Identify which cell holds the provided text, then report its [x, y] central coordinate. 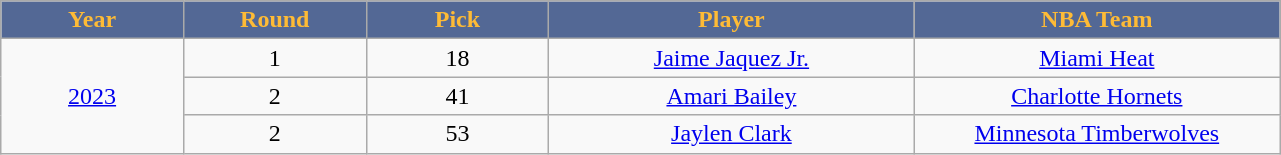
Jaime Jaquez Jr. [732, 58]
NBA Team [1096, 20]
Amari Bailey [732, 96]
Jaylen Clark [732, 134]
18 [458, 58]
Player [732, 20]
Minnesota Timberwolves [1096, 134]
41 [458, 96]
53 [458, 134]
Round [274, 20]
Charlotte Hornets [1096, 96]
2023 [92, 96]
1 [274, 58]
Year [92, 20]
Miami Heat [1096, 58]
Pick [458, 20]
